Provide the [x, y] coordinate of the cell's center where the given text is located.  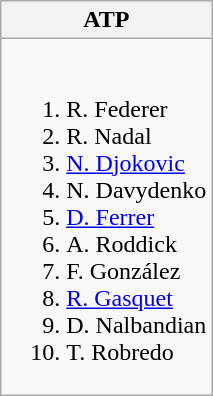
R. Federer R. Nadal N. Djokovic N. Davydenko D. Ferrer A. Roddick F. González R. Gasquet D. Nalbandian T. Robredo [106, 217]
ATP [106, 20]
